Find where the given text appears and provide that cell's center as (X, Y) coordinate. 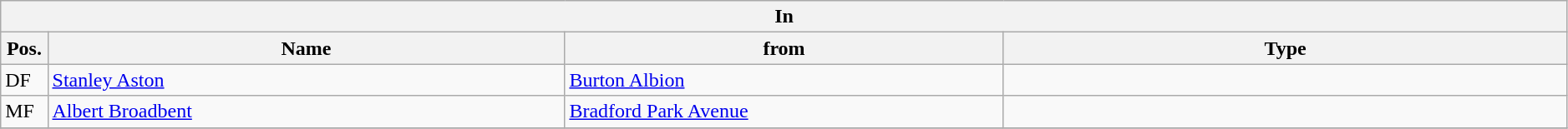
from (784, 48)
Burton Albion (784, 80)
Stanley Aston (306, 80)
In (784, 17)
Pos. (24, 48)
Name (306, 48)
Albert Broadbent (306, 112)
DF (24, 80)
Bradford Park Avenue (784, 112)
MF (24, 112)
Type (1285, 48)
